Search for the cell housing the specified text and yield its [x, y] center coordinate. 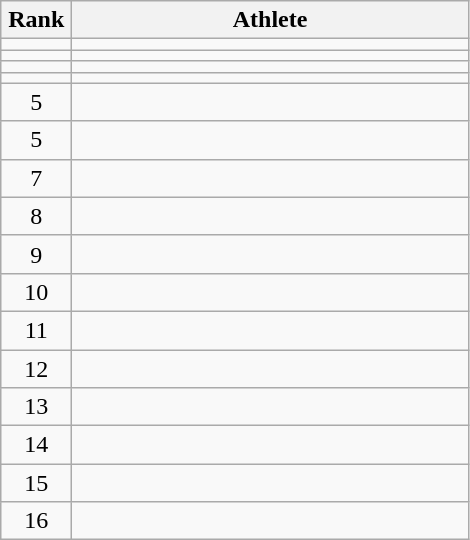
8 [36, 216]
Rank [36, 20]
14 [36, 445]
15 [36, 483]
16 [36, 521]
11 [36, 330]
7 [36, 178]
13 [36, 407]
Athlete [270, 20]
9 [36, 254]
10 [36, 292]
12 [36, 369]
